Return (X, Y) of the center of cell containing provided text 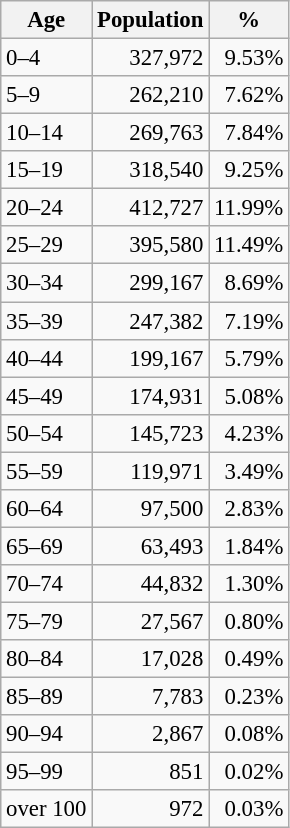
3.49% (249, 471)
90–94 (46, 734)
0.03% (249, 809)
327,972 (150, 58)
Population (150, 20)
0.49% (249, 659)
174,931 (150, 396)
4.23% (249, 433)
over 100 (46, 809)
2,867 (150, 734)
9.53% (249, 58)
Age (46, 20)
25–29 (46, 245)
11.49% (249, 245)
299,167 (150, 283)
1.30% (249, 584)
395,580 (150, 245)
17,028 (150, 659)
75–79 (46, 621)
0.08% (249, 734)
80–84 (46, 659)
247,382 (150, 321)
0.23% (249, 697)
318,540 (150, 170)
8.69% (249, 283)
60–64 (46, 509)
412,727 (150, 208)
55–59 (46, 471)
972 (150, 809)
5.79% (249, 358)
40–44 (46, 358)
% (249, 20)
9.25% (249, 170)
50–54 (46, 433)
10–14 (46, 133)
27,567 (150, 621)
2.83% (249, 509)
262,210 (150, 95)
7.19% (249, 321)
119,971 (150, 471)
45–49 (46, 396)
95–99 (46, 772)
851 (150, 772)
269,763 (150, 133)
35–39 (46, 321)
70–74 (46, 584)
5.08% (249, 396)
11.99% (249, 208)
0–4 (46, 58)
30–34 (46, 283)
0.02% (249, 772)
20–24 (46, 208)
97,500 (150, 509)
7.84% (249, 133)
5–9 (46, 95)
7,783 (150, 697)
145,723 (150, 433)
15–19 (46, 170)
85–89 (46, 697)
1.84% (249, 546)
65–69 (46, 546)
199,167 (150, 358)
7.62% (249, 95)
44,832 (150, 584)
63,493 (150, 546)
0.80% (249, 621)
